Find where the given text appears and provide that cell's center as (x, y) coordinate. 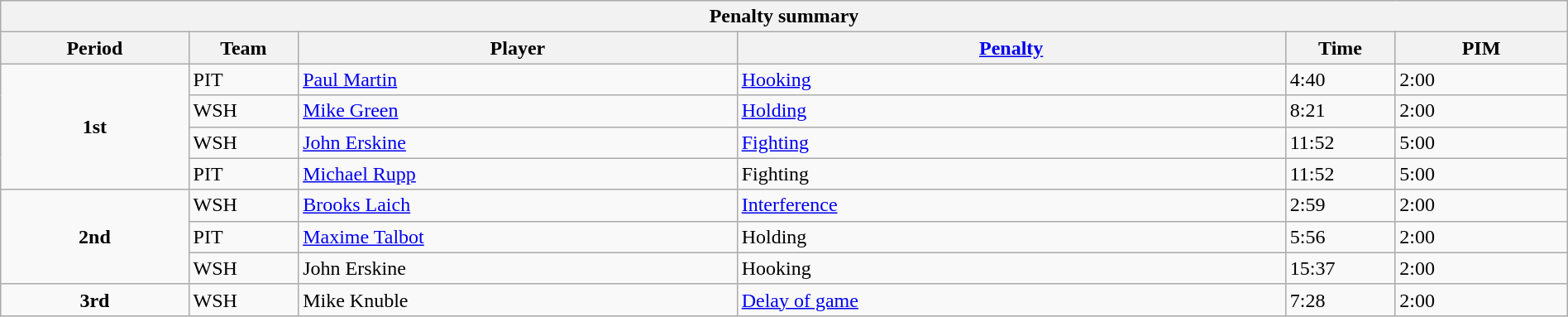
2nd (94, 237)
4:40 (1340, 79)
Paul Martin (518, 79)
Michael Rupp (518, 174)
Penalty (1011, 48)
1st (94, 127)
2:59 (1340, 205)
Mike Knuble (518, 300)
Period (94, 48)
Team (243, 48)
3rd (94, 300)
Mike Green (518, 111)
Delay of game (1011, 300)
Player (518, 48)
15:37 (1340, 268)
Maxime Talbot (518, 237)
8:21 (1340, 111)
Interference (1011, 205)
PIM (1481, 48)
7:28 (1340, 300)
5:56 (1340, 237)
Time (1340, 48)
Penalty summary (784, 17)
Brooks Laich (518, 205)
